Find where the given text appears and provide that cell's center as (x, y) coordinate. 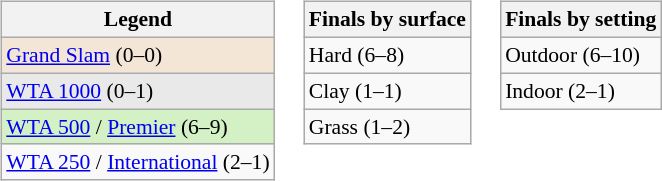
Grand Slam (0–0) (138, 55)
WTA 500 / Premier (6–9) (138, 127)
Legend (138, 20)
Finals by surface (388, 20)
Grass (1–2) (388, 127)
Hard (6–8) (388, 55)
WTA 1000 (0–1) (138, 91)
WTA 250 / International (2–1) (138, 162)
Indoor (2–1) (580, 91)
Outdoor (6–10) (580, 55)
Clay (1–1) (388, 91)
Finals by setting (580, 20)
